For the text-containing cell, return its midpoint in [x, y] coordinate format. 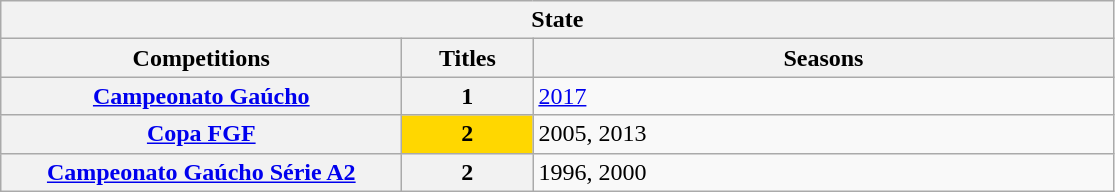
Campeonato Gaúcho Série A2 [202, 172]
State [558, 20]
Titles [468, 58]
Campeonato Gaúcho [202, 96]
1 [468, 96]
1996, 2000 [824, 172]
Seasons [824, 58]
Copa FGF [202, 134]
Competitions [202, 58]
2017 [824, 96]
2005, 2013 [824, 134]
